Scan for the cell matching the given text and deliver its (X, Y) coordinate at center. 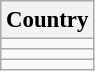
Country (48, 20)
